Output the [x, y] coordinate of the center of the cell containing the given text.  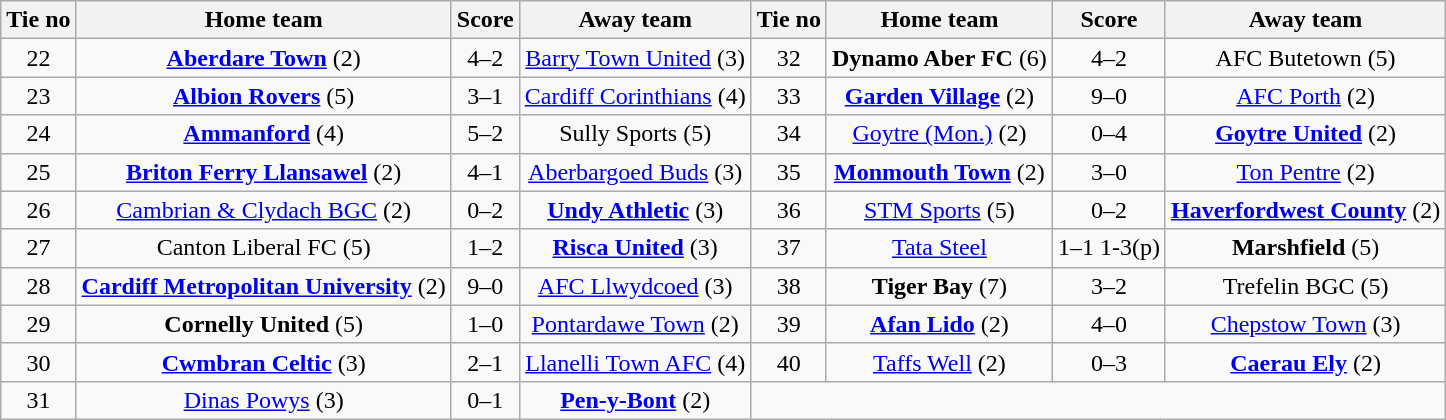
38 [788, 286]
Undy Athletic (3) [635, 210]
Albion Rovers (5) [264, 96]
31 [38, 400]
Chepstow Town (3) [1305, 324]
Briton Ferry Llansawel (2) [264, 172]
Caerau Ely (2) [1305, 362]
Pontardawe Town (2) [635, 324]
23 [38, 96]
Cambrian & Clydach BGC (2) [264, 210]
32 [788, 58]
1–2 [485, 248]
Canton Liberal FC (5) [264, 248]
28 [38, 286]
Haverfordwest County (2) [1305, 210]
Aberbargoed Buds (3) [635, 172]
Cornelly United (5) [264, 324]
27 [38, 248]
Cwmbran Celtic (3) [264, 362]
AFC Butetown (5) [1305, 58]
Cardiff Corinthians (4) [635, 96]
AFC Llwydcoed (3) [635, 286]
33 [788, 96]
Cardiff Metropolitan University (2) [264, 286]
Tata Steel [939, 248]
Monmouth Town (2) [939, 172]
37 [788, 248]
5–2 [485, 134]
35 [788, 172]
39 [788, 324]
Aberdare Town (2) [264, 58]
Llanelli Town AFC (4) [635, 362]
1–1 1-3(p) [1108, 248]
1–0 [485, 324]
Marshfield (5) [1305, 248]
Pen-y-Bont (2) [635, 400]
26 [38, 210]
25 [38, 172]
24 [38, 134]
30 [38, 362]
Trefelin BGC (5) [1305, 286]
22 [38, 58]
Dinas Powys (3) [264, 400]
3–0 [1108, 172]
0–4 [1108, 134]
Ammanford (4) [264, 134]
Afan Lido (2) [939, 324]
0–3 [1108, 362]
3–1 [485, 96]
AFC Porth (2) [1305, 96]
4–0 [1108, 324]
40 [788, 362]
STM Sports (5) [939, 210]
Dynamo Aber FC (6) [939, 58]
Garden Village (2) [939, 96]
36 [788, 210]
Goytre (Mon.) (2) [939, 134]
Ton Pentre (2) [1305, 172]
Taffs Well (2) [939, 362]
34 [788, 134]
3–2 [1108, 286]
0–1 [485, 400]
Risca United (3) [635, 248]
29 [38, 324]
Tiger Bay (7) [939, 286]
2–1 [485, 362]
Barry Town United (3) [635, 58]
Sully Sports (5) [635, 134]
Goytre United (2) [1305, 134]
4–1 [485, 172]
